Identify which cell holds the provided text, then report its [x, y] central coordinate. 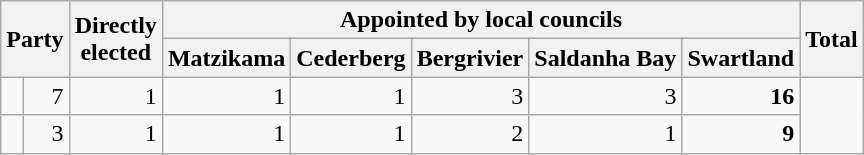
Appointed by local councils [480, 20]
7 [46, 96]
Cederberg [351, 58]
Total [832, 39]
9 [741, 134]
Directlyelected [116, 39]
Bergrivier [470, 58]
Matzikama [226, 58]
16 [741, 96]
Swartland [741, 58]
Party [35, 39]
2 [470, 134]
Saldanha Bay [606, 58]
